Locate the cell with the specified text and output its (X, Y) center coordinate. 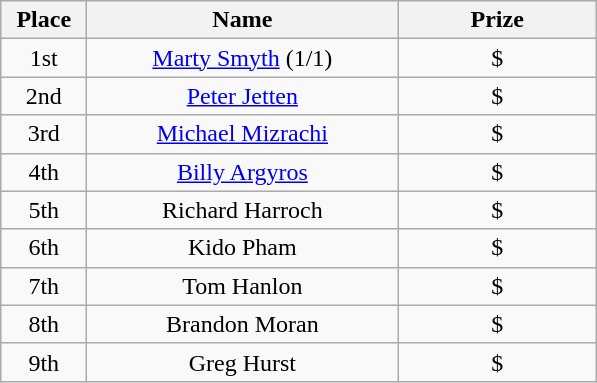
Tom Hanlon (242, 286)
9th (44, 362)
6th (44, 248)
1st (44, 58)
2nd (44, 96)
Billy Argyros (242, 172)
Place (44, 20)
5th (44, 210)
3rd (44, 134)
Michael Mizrachi (242, 134)
Greg Hurst (242, 362)
4th (44, 172)
7th (44, 286)
Kido Pham (242, 248)
Name (242, 20)
Richard Harroch (242, 210)
Prize (498, 20)
Peter Jetten (242, 96)
Brandon Moran (242, 324)
8th (44, 324)
Marty Smyth (1/1) (242, 58)
